Determine the (x, y) coordinate at the center of the cell enclosing the given text.  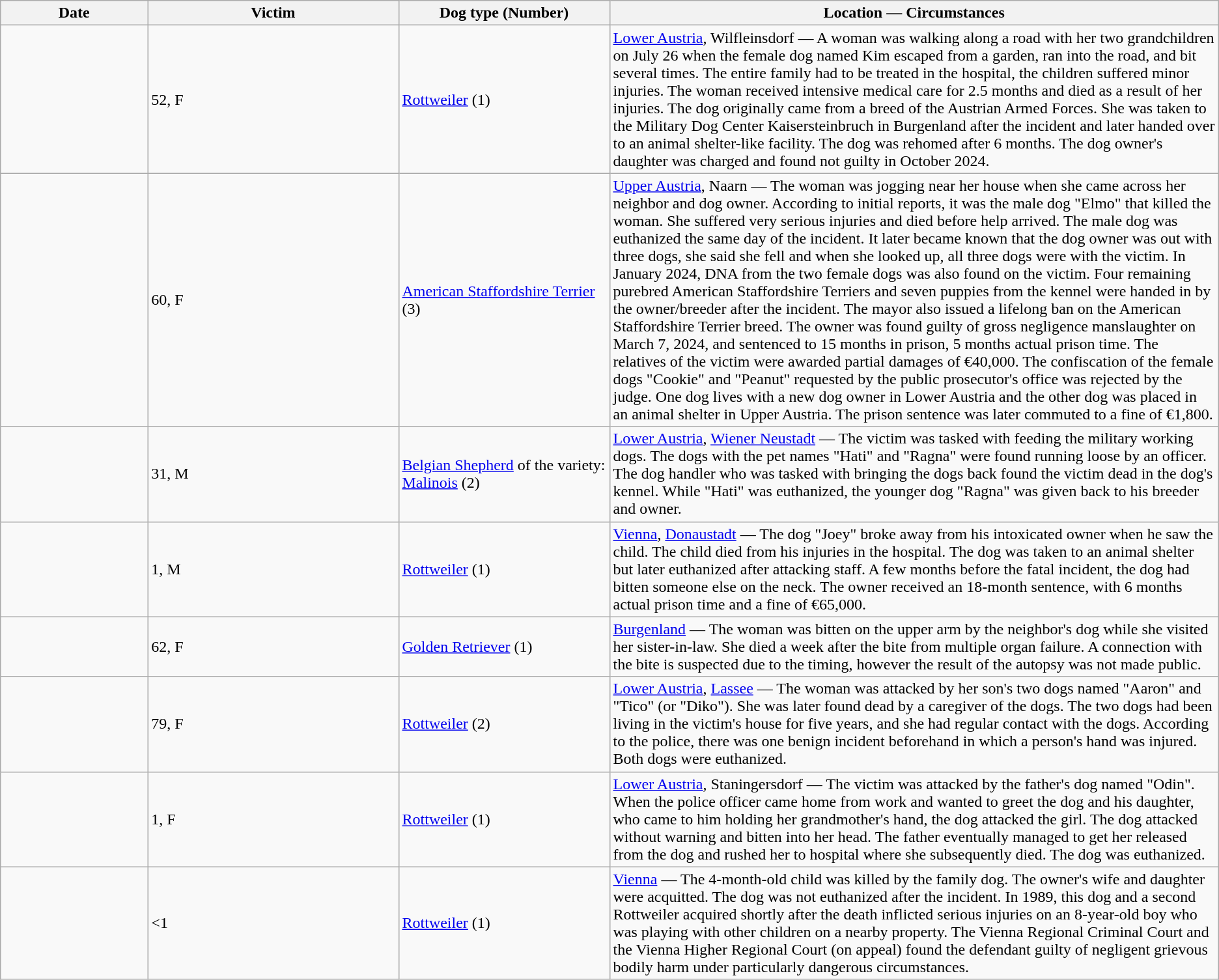
Belgian Shepherd of the variety: Malinois (2) (504, 474)
1, M (273, 569)
62, F (273, 647)
60, F (273, 300)
Rottweiler (2) (504, 724)
1, F (273, 819)
Dog type (Number) (504, 13)
Location — Circumstances (914, 13)
Victim (273, 13)
<1 (273, 923)
52, F (273, 99)
79, F (273, 724)
American Staffordshire Terrier (3) (504, 300)
31, M (273, 474)
Golden Retriever (1) (504, 647)
Date (74, 13)
